Find where the given text appears and provide that cell's center as [X, Y] coordinate. 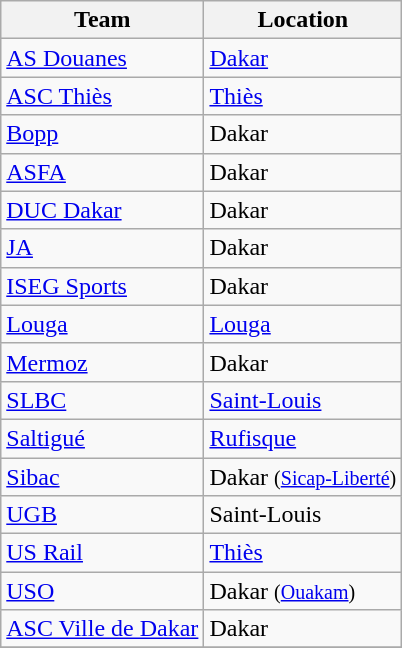
Dakar (Sicap-Liberté) [303, 477]
Location [303, 20]
Mermoz [102, 362]
AS Douanes [102, 58]
ASC Thiès [102, 96]
Dakar (Ouakam) [303, 591]
Sibac [102, 477]
Saltigué [102, 438]
US Rail [102, 553]
ISEG Sports [102, 286]
DUC Dakar [102, 210]
ASFA [102, 172]
Team [102, 20]
JA [102, 248]
Bopp [102, 134]
ASC Ville de Dakar [102, 629]
UGB [102, 515]
SLBC [102, 400]
Rufisque [303, 438]
USO [102, 591]
